Identify which cell holds the provided text, then report its [X, Y] central coordinate. 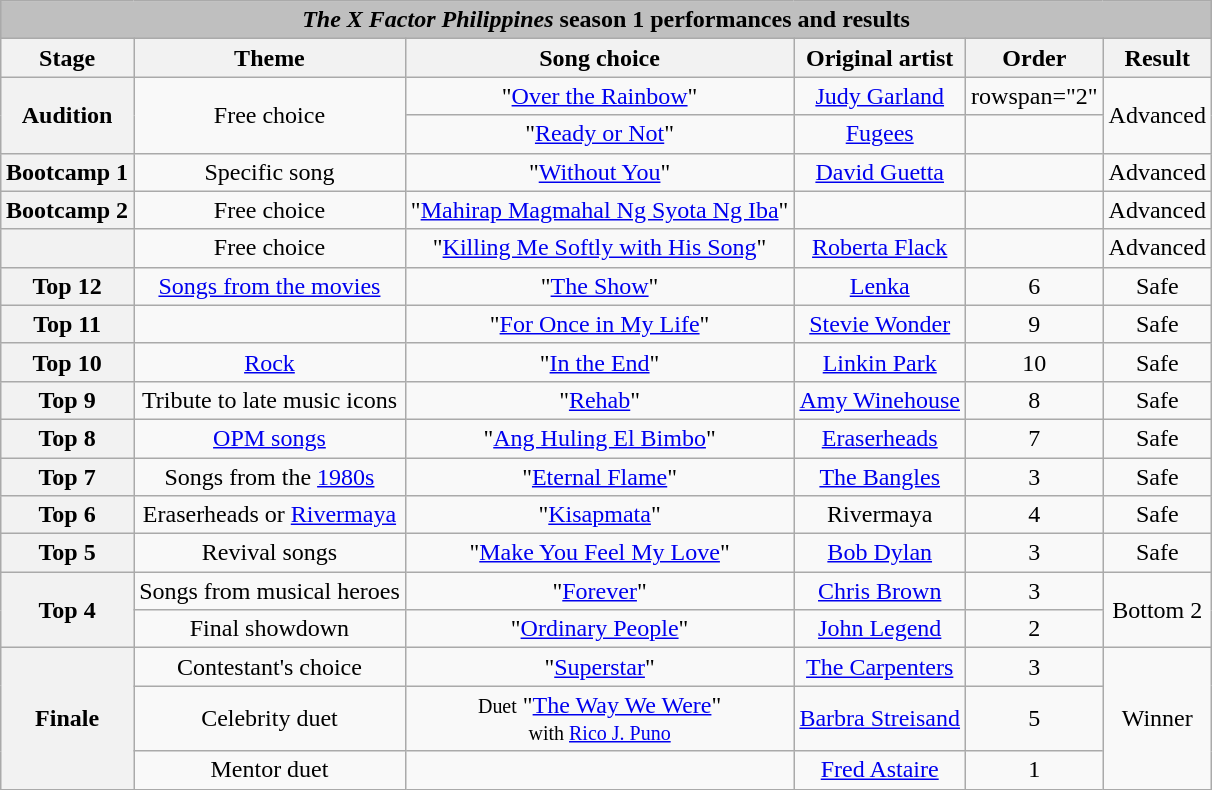
9 [1035, 324]
Bootcamp 2 [68, 210]
6 [1035, 286]
"Eternal Flame" [600, 477]
"In the End" [600, 362]
"Ang Huling El Bimbo" [600, 438]
Song choice [600, 58]
Judy Garland [880, 96]
"Over the Rainbow" [600, 96]
"Ready or Not" [600, 134]
"Superstar" [600, 667]
Songs from musical heroes [270, 591]
Top 11 [68, 324]
Top 5 [68, 553]
Order [1035, 58]
Duet "The Way We Were" with Rico J. Puno [600, 718]
Specific song [270, 172]
Top 4 [68, 610]
The Carpenters [880, 667]
Linkin Park [880, 362]
Songs from the 1980s [270, 477]
Roberta Flack [880, 248]
"Forever" [600, 591]
OPM songs [270, 438]
Top 9 [68, 400]
"Kisapmata" [600, 515]
John Legend [880, 629]
"Killing Me Softly with His Song" [600, 248]
Lenka [880, 286]
Finale [68, 718]
Top 6 [68, 515]
rowspan="2" [1035, 96]
Theme [270, 58]
Final showdown [270, 629]
Bootcamp 1 [68, 172]
The X Factor Philippines season 1 performances and results [606, 20]
Eraserheads or Rivermaya [270, 515]
Chris Brown [880, 591]
Contestant's choice [270, 667]
"Make You Feel My Love" [600, 553]
1 [1035, 770]
Audition [68, 115]
Top 7 [68, 477]
Bob Dylan [880, 553]
Rock [270, 362]
Barbra Streisand [880, 718]
Result [1157, 58]
7 [1035, 438]
Top 10 [68, 362]
Top 12 [68, 286]
Amy Winehouse [880, 400]
4 [1035, 515]
Top 8 [68, 438]
Revival songs [270, 553]
Eraserheads [880, 438]
Original artist [880, 58]
Stage [68, 58]
David Guetta [880, 172]
5 [1035, 718]
Winner [1157, 718]
Tribute to late music icons [270, 400]
Fugees [880, 134]
Fred Astaire [880, 770]
"Mahirap Magmahal Ng Syota Ng Iba" [600, 210]
"Ordinary People" [600, 629]
"For Once in My Life" [600, 324]
"Without You" [600, 172]
Bottom 2 [1157, 610]
10 [1035, 362]
"Rehab" [600, 400]
The Bangles [880, 477]
Rivermaya [880, 515]
Mentor duet [270, 770]
Stevie Wonder [880, 324]
2 [1035, 629]
Celebrity duet [270, 718]
Songs from the movies [270, 286]
8 [1035, 400]
"The Show" [600, 286]
